Find where the given text appears and provide that cell's center as (x, y) coordinate. 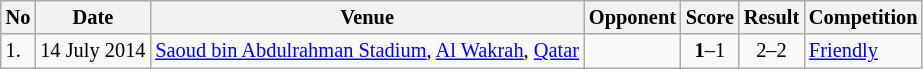
14 July 2014 (92, 51)
Saoud bin Abdulrahman Stadium, Al Wakrah, Qatar (367, 51)
Result (772, 17)
1–1 (710, 51)
Friendly (863, 51)
Opponent (632, 17)
Score (710, 17)
Date (92, 17)
1. (18, 51)
Venue (367, 17)
2–2 (772, 51)
No (18, 17)
Competition (863, 17)
